Return the (x, y) coordinate for the center point of the cell that contains the specified text.  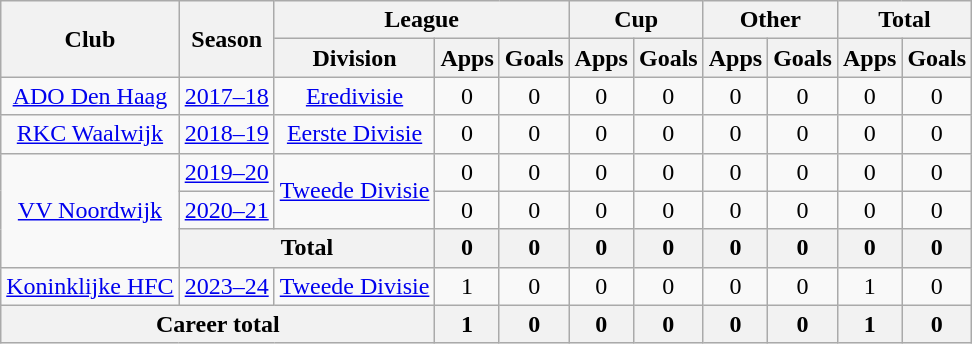
Club (90, 39)
Eredivisie (354, 96)
ADO Den Haag (90, 96)
Division (354, 58)
2023–24 (226, 286)
Career total (218, 324)
Cup (636, 20)
2020–21 (226, 210)
Other (770, 20)
Season (226, 39)
Koninklijke HFC (90, 286)
League (422, 20)
Eerste Divisie (354, 134)
2019–20 (226, 172)
VV Noordwijk (90, 210)
2017–18 (226, 96)
2018–19 (226, 134)
RKC Waalwijk (90, 134)
